Extract the [X, Y] coordinate from the center of the cell holding the provided text.  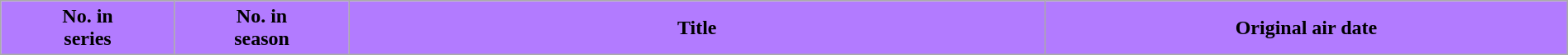
No. inseries [88, 28]
Title [697, 28]
No. inseason [261, 28]
Original air date [1307, 28]
